From the cell containing the given text, extract its center point as [X, Y] coordinate. 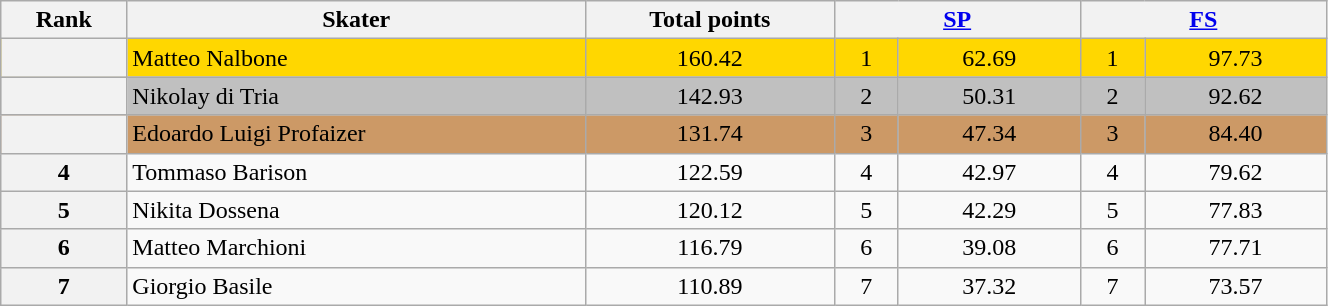
Tommaso Barison [356, 172]
116.79 [710, 248]
62.69 [989, 58]
97.73 [1236, 58]
Rank [64, 20]
Giorgio Basile [356, 286]
122.59 [710, 172]
42.29 [989, 210]
FS [1203, 20]
Nikita Dossena [356, 210]
SP [957, 20]
79.62 [1236, 172]
39.08 [989, 248]
Nikolay di Tria [356, 96]
Matteo Nalbone [356, 58]
142.93 [710, 96]
Skater [356, 20]
37.32 [989, 286]
77.71 [1236, 248]
110.89 [710, 286]
120.12 [710, 210]
77.83 [1236, 210]
92.62 [1236, 96]
73.57 [1236, 286]
47.34 [989, 134]
Total points [710, 20]
Edoardo Luigi Profaizer [356, 134]
Matteo Marchioni [356, 248]
131.74 [710, 134]
160.42 [710, 58]
50.31 [989, 96]
42.97 [989, 172]
84.40 [1236, 134]
